Output the [x, y] coordinate of the center of the cell containing the given text.  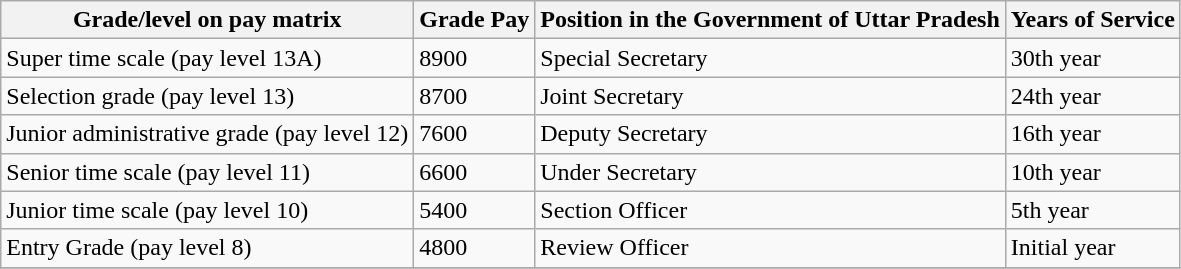
5400 [474, 210]
Review Officer [770, 248]
Junior time scale (pay level 10) [208, 210]
Initial year [1092, 248]
Years of Service [1092, 20]
8700 [474, 96]
8900 [474, 58]
24th year [1092, 96]
Joint Secretary [770, 96]
Entry Grade (pay level 8) [208, 248]
Super time scale (pay level 13A) [208, 58]
Special Secretary [770, 58]
30th year [1092, 58]
Position in the Government of Uttar Pradesh [770, 20]
Grade Pay [474, 20]
Grade/level on pay matrix [208, 20]
4800 [474, 248]
Junior administrative grade (pay level 12) [208, 134]
5th year [1092, 210]
10th year [1092, 172]
Section Officer [770, 210]
6600 [474, 172]
16th year [1092, 134]
Under Secretary [770, 172]
Senior time scale (pay level 11) [208, 172]
7600 [474, 134]
Deputy Secretary [770, 134]
Selection grade (pay level 13) [208, 96]
